Scan for the cell matching the given text and deliver its [X, Y] coordinate at center. 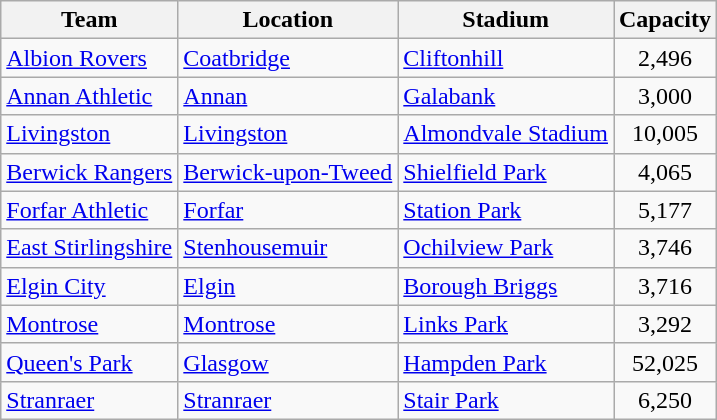
Annan [288, 96]
Stair Park [506, 400]
Forfar Athletic [90, 210]
Cliftonhill [506, 58]
Berwick Rangers [90, 172]
Glasgow [288, 362]
Stenhousemuir [288, 248]
Shielfield Park [506, 172]
Almondvale Stadium [506, 134]
2,496 [666, 58]
Queen's Park [90, 362]
5,177 [666, 210]
Ochilview Park [506, 248]
3,292 [666, 324]
3,746 [666, 248]
Hampden Park [506, 362]
10,005 [666, 134]
Capacity [666, 20]
Elgin [288, 286]
3,716 [666, 286]
Location [288, 20]
Forfar [288, 210]
Coatbridge [288, 58]
Berwick-upon-Tweed [288, 172]
6,250 [666, 400]
Station Park [506, 210]
Elgin City [90, 286]
Stadium [506, 20]
52,025 [666, 362]
Links Park [506, 324]
Annan Athletic [90, 96]
4,065 [666, 172]
Borough Briggs [506, 286]
Team [90, 20]
3,000 [666, 96]
Albion Rovers [90, 58]
East Stirlingshire [90, 248]
Galabank [506, 96]
